Return the (x, y) coordinate for the center point of the cell that contains the specified text.  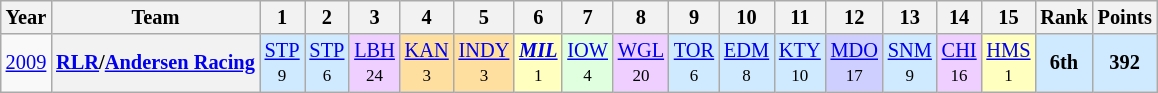
EDM8 (746, 63)
KTY10 (800, 63)
KAN3 (427, 63)
6th (1064, 63)
CHI16 (960, 63)
2009 (26, 63)
INDY3 (484, 63)
2 (326, 17)
IOW4 (587, 63)
6 (538, 17)
LBH24 (374, 63)
14 (960, 17)
SNM9 (910, 63)
9 (694, 17)
MDO17 (854, 63)
392 (1125, 63)
13 (910, 17)
STP6 (326, 63)
12 (854, 17)
MIL1 (538, 63)
Team (155, 17)
HMS1 (1008, 63)
4 (427, 17)
1 (282, 17)
WGL20 (641, 63)
STP9 (282, 63)
TOR6 (694, 63)
8 (641, 17)
11 (800, 17)
15 (1008, 17)
RLR/Andersen Racing (155, 63)
10 (746, 17)
5 (484, 17)
Rank (1064, 17)
7 (587, 17)
Year (26, 17)
3 (374, 17)
Points (1125, 17)
